Determine the [X, Y] coordinate at the center of the cell enclosing the given text.  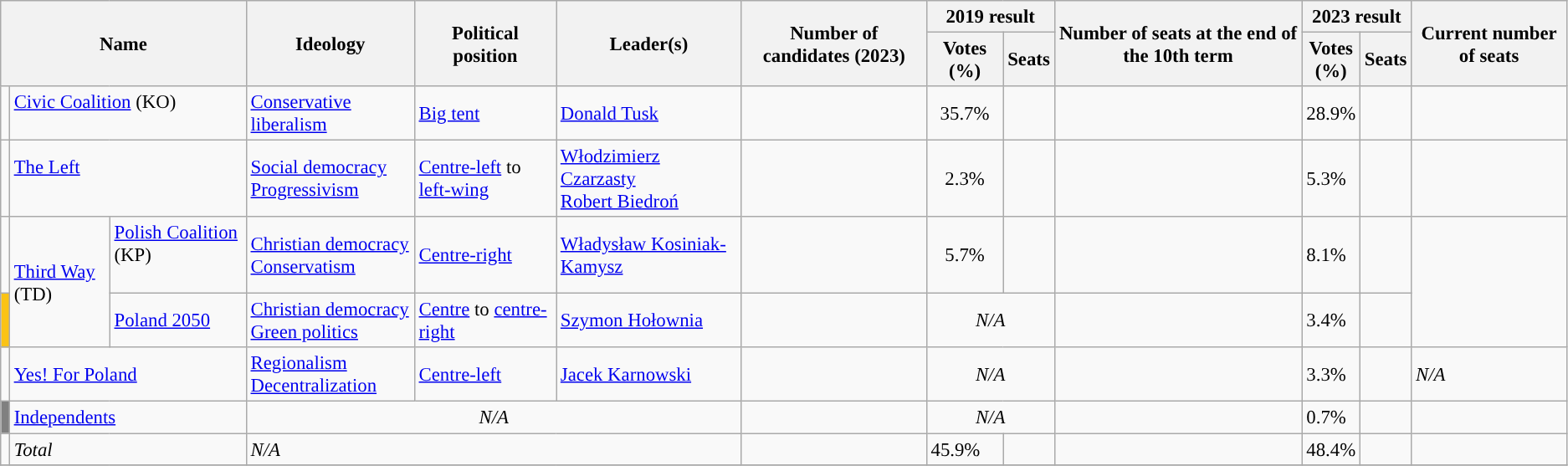
Jacek Karnowski [649, 375]
Independents [127, 417]
Christian democracyConservatism [330, 255]
Number of candidates (2023) [833, 44]
Centre-left to left-wing [485, 179]
Szymon Hołownia [649, 321]
Polish Coalition (KP) [177, 255]
45.9% [965, 449]
Centre-right [485, 255]
Władysław Kosiniak-Kamysz [649, 255]
Donald Tusk [649, 114]
5.3% [1330, 179]
35.7% [965, 114]
Votes (%) [965, 60]
Yes! For Poland [127, 375]
2023 result [1357, 17]
2.3% [965, 179]
3.3% [1330, 375]
Włodzimierz CzarzastyRobert Biedroń [649, 179]
Third Way (TD) [59, 282]
Christian democracyGreen politics [330, 321]
0.7% [1330, 417]
Civic Coalition (KO) [127, 114]
Centre-left [485, 375]
3.4% [1330, 321]
The Left [127, 179]
Total [127, 449]
Votes(%) [1330, 60]
8.1% [1330, 255]
5.7% [965, 255]
Ideology [330, 44]
Poland 2050 [177, 321]
Centre to centre-right [485, 321]
Name [124, 44]
2019 result [991, 17]
28.9% [1330, 114]
RegionalismDecentralization [330, 375]
Leader(s) [649, 44]
Political position [485, 44]
Number of seats at the end of the 10th term [1178, 44]
Current number of seats [1489, 44]
48.4% [1330, 449]
Conservative liberalism [330, 114]
Big tent [485, 114]
Social democracyProgressivism [330, 179]
